Search for the cell housing the specified text and yield its [x, y] center coordinate. 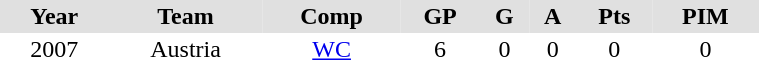
G [505, 16]
PIM [705, 16]
Team [186, 16]
Pts [614, 16]
Comp [332, 16]
GP [440, 16]
Year [54, 16]
A [552, 16]
